Return (X, Y) of the center of cell containing provided text 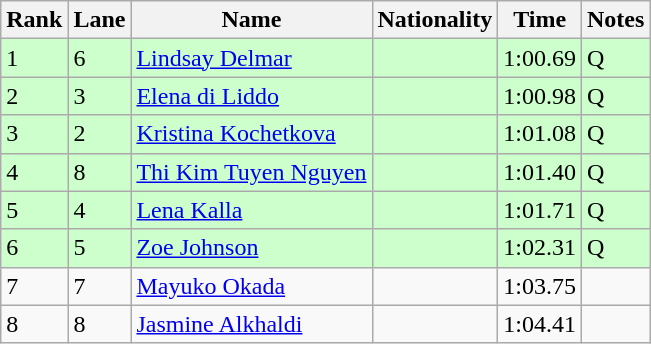
Mayuko Okada (252, 286)
1:02.31 (540, 248)
1 (34, 58)
1:04.41 (540, 324)
Lane (100, 20)
Name (252, 20)
1:01.71 (540, 210)
Nationality (435, 20)
Lena Kalla (252, 210)
Elena di Liddo (252, 96)
1:03.75 (540, 286)
Time (540, 20)
Zoe Johnson (252, 248)
Rank (34, 20)
1:01.08 (540, 134)
Jasmine Alkhaldi (252, 324)
Thi Kim Tuyen Nguyen (252, 172)
1:00.98 (540, 96)
Lindsay Delmar (252, 58)
1:00.69 (540, 58)
1:01.40 (540, 172)
Notes (615, 20)
Kristina Kochetkova (252, 134)
